Capture the cell that displays the provided text and extract its (X, Y) central coordinate. 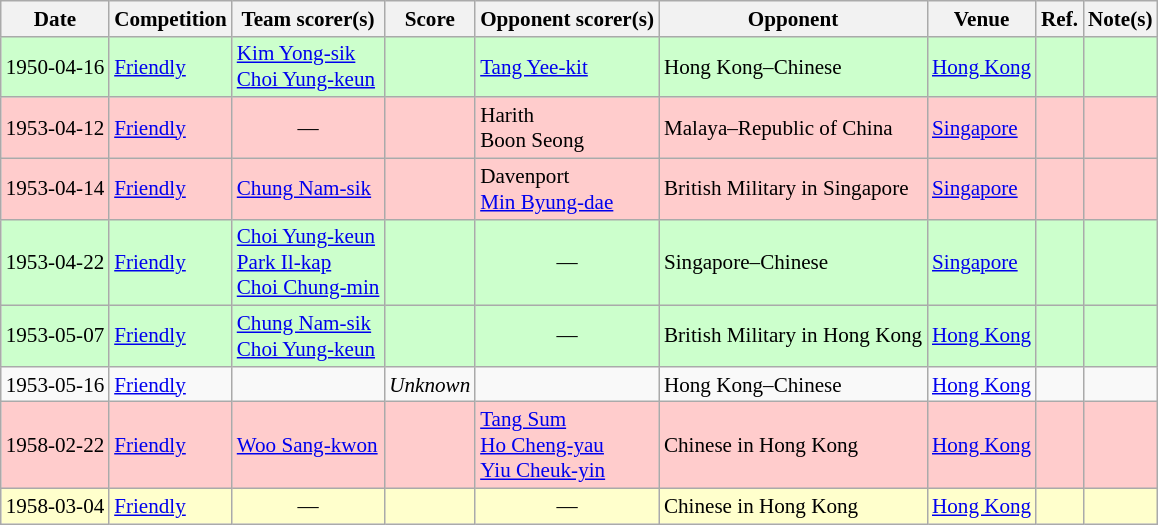
British Military in Singapore (793, 188)
Ref. (1060, 18)
British Military in Hong Kong (793, 336)
Score (430, 18)
Davenport Min Byung-dae (567, 188)
Choi Yung-keun Park Il-kap Choi Chung-min (308, 262)
1953-04-14 (55, 188)
1958-02-22 (55, 445)
Date (55, 18)
Opponent scorer(s) (567, 18)
Note(s) (1120, 18)
Singapore–Chinese (793, 262)
1950-04-16 (55, 66)
Opponent (793, 18)
Chung Nam-sik Choi Yung-keun (308, 336)
Malaya–Republic of China (793, 128)
Tang Sum Ho Cheng-yau Yiu Cheuk-yin (567, 445)
Chung Nam-sik (308, 188)
Team scorer(s) (308, 18)
1953-04-22 (55, 262)
Tang Yee-kit (567, 66)
Woo Sang-kwon (308, 445)
Kim Yong-sik Choi Yung-keun (308, 66)
1958-03-04 (55, 506)
Unknown (430, 384)
Venue (982, 18)
1953-05-16 (55, 384)
1953-05-07 (55, 336)
Competition (170, 18)
1953-04-12 (55, 128)
Harith Boon Seong (567, 128)
